For the text-containing cell, return its midpoint in (x, y) coordinate format. 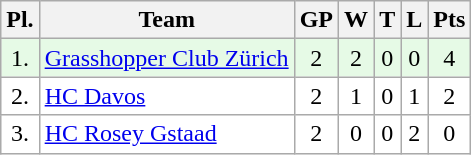
2. (20, 96)
Grasshopper Club Zürich (166, 58)
L (414, 20)
3. (20, 134)
Pl. (20, 20)
Team (166, 20)
HC Davos (166, 96)
GP (316, 20)
W (356, 20)
T (388, 20)
HC Rosey Gstaad (166, 134)
4 (450, 58)
1. (20, 58)
Pts (450, 20)
